Provide the (x, y) coordinate of the cell's center where the given text is located.  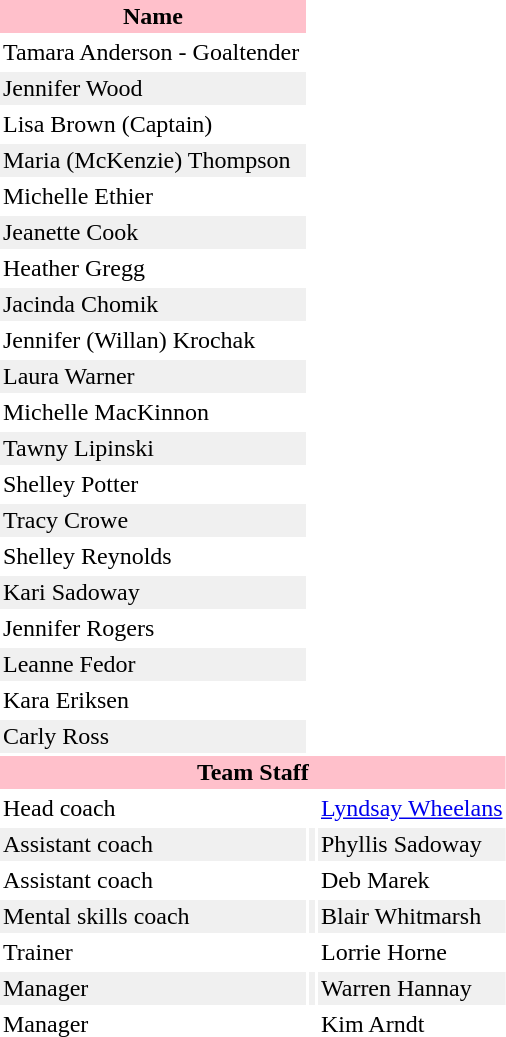
Mental skills coach (153, 916)
Lyndsay Wheelans (412, 808)
Tamara Anderson - Goaltender (153, 52)
Head coach (153, 808)
Heather Gregg (153, 268)
Jennifer Rogers (153, 628)
Name (153, 16)
Laura Warner (153, 376)
Jeanette Cook (153, 232)
Michelle MacKinnon (153, 412)
Jennifer (Willan) Krochak (153, 340)
Lorrie Horne (412, 952)
Lisa Brown (Captain) (153, 124)
Carly Ross (153, 736)
Team Staff (253, 772)
Blair Whitmarsh (412, 916)
Trainer (153, 952)
Manager (153, 988)
Maria (McKenzie) Thompson (153, 160)
Shelley Potter (153, 484)
Warren Hannay (412, 988)
Tawny Lipinski (153, 448)
Shelley Reynolds (153, 556)
Kari Sadoway (153, 592)
Kara Eriksen (153, 700)
Tracy Crowe (153, 520)
Phyllis Sadoway (412, 844)
Leanne Fedor (153, 664)
Michelle Ethier (153, 196)
Deb Marek (412, 880)
Jacinda Chomik (153, 304)
Jennifer Wood (153, 88)
